Locate the cell with the specified text and output its [x, y] center coordinate. 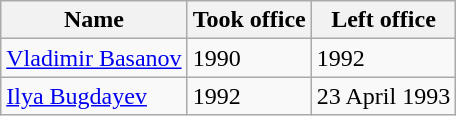
Name [94, 20]
1990 [249, 58]
Left office [383, 20]
Vladimir Basanov [94, 58]
23 April 1993 [383, 96]
Ilya Bugdayev [94, 96]
Took office [249, 20]
